Return the (X, Y) coordinate for the center point of the cell that contains the specified text.  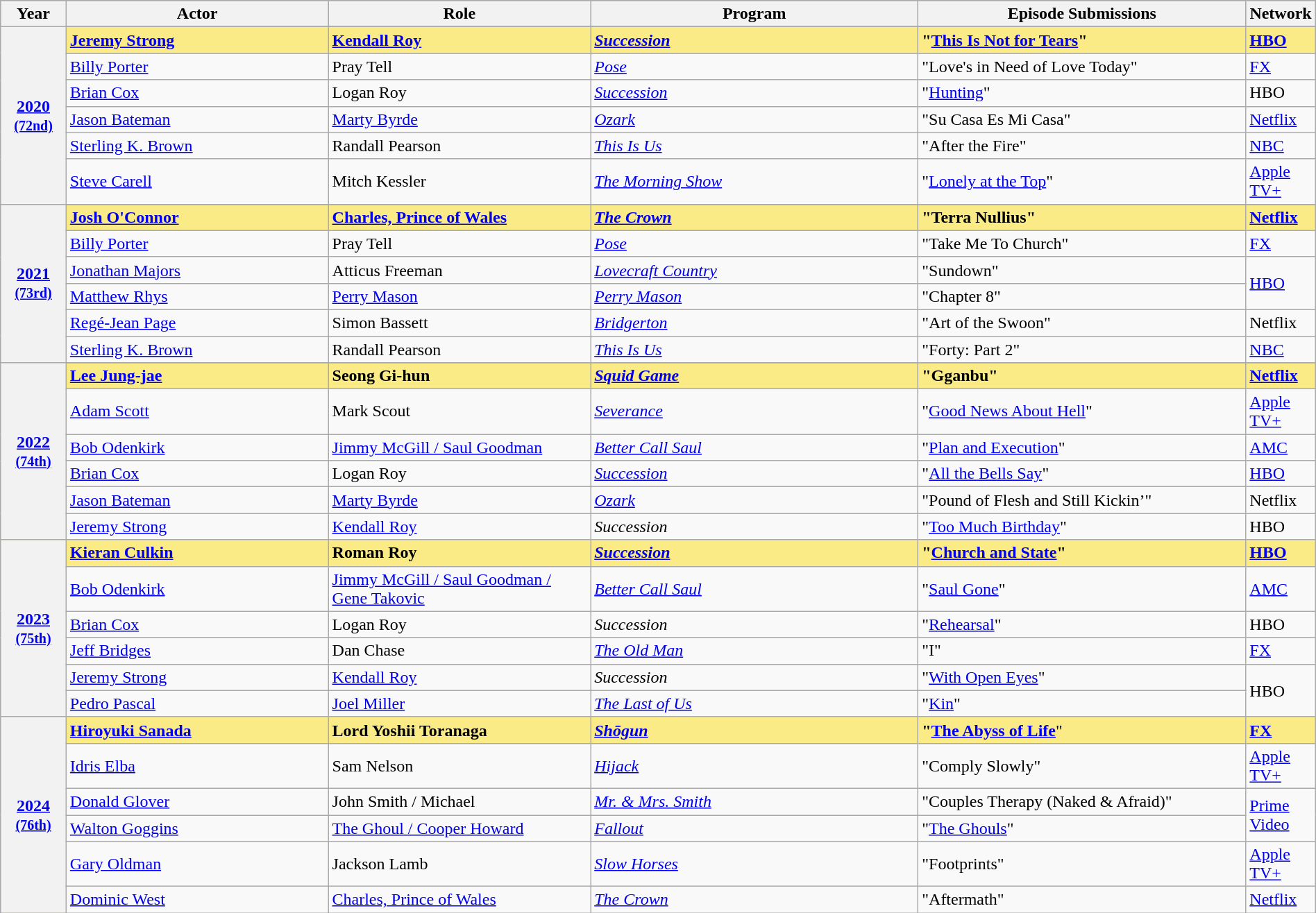
"Chapter 8" (1082, 296)
Pedro Pascal (197, 703)
Mr. & Mrs. Smith (754, 801)
Fallout (754, 828)
2022(74th) (33, 451)
Steve Carell (197, 182)
"Aftermath" (1082, 900)
2021(73rd) (33, 283)
Jackson Lamb (459, 864)
John Smith / Michael (459, 801)
"Comply Slowly" (1082, 766)
"Su Casa Es Mi Casa" (1082, 119)
"Terra Nullius" (1082, 217)
Lovecraft Country (754, 270)
"Footprints" (1082, 864)
"With Open Eyes" (1082, 677)
"I" (1082, 651)
Jimmy McGill / Saul Goodman / Gene Takovic (459, 588)
Seong Gi-hun (459, 376)
Adam Scott (197, 412)
"Art of the Swoon" (1082, 323)
"Couples Therapy (Naked & Afraid)" (1082, 801)
Gary Oldman (197, 864)
"Church and State" (1082, 553)
"Sundown" (1082, 270)
Actor (197, 14)
2023(75th) (33, 629)
The Last of Us (754, 703)
Joel Miller (459, 703)
Simon Bassett (459, 323)
Severance (754, 412)
Network (1281, 14)
Roman Roy (459, 553)
Lee Jung-jae (197, 376)
Josh O'Connor (197, 217)
"This Is Not for Tears" (1082, 40)
"Saul Gone" (1082, 588)
Mitch Kessler (459, 182)
"The Ghouls" (1082, 828)
Dan Chase (459, 651)
Regé-Jean Page (197, 323)
Prime Video (1281, 814)
The Old Man (754, 651)
Donald Glover (197, 801)
"Take Me To Church" (1082, 244)
The Ghoul / Cooper Howard (459, 828)
Matthew Rhys (197, 296)
"Gganbu" (1082, 376)
Kieran Culkin (197, 553)
"Hunting" (1082, 93)
Idris Elba (197, 766)
"Forty: Part 2" (1082, 349)
Jeff Bridges (197, 651)
Program (754, 14)
The Morning Show (754, 182)
Hiroyuki Sanada (197, 730)
Bridgerton (754, 323)
"Lonely at the Top" (1082, 182)
2020(72nd) (33, 115)
Jonathan Majors (197, 270)
Lord Yoshii Toranaga (459, 730)
Dominic West (197, 900)
Walton Goggins (197, 828)
Atticus Freeman (459, 270)
"All the Bells Say" (1082, 474)
"The Abyss of Life" (1082, 730)
2024(76th) (33, 814)
Jimmy McGill / Saul Goodman (459, 447)
Squid Game (754, 376)
Slow Horses (754, 864)
Shōgun (754, 730)
"Good News About Hell" (1082, 412)
"Too Much Birthday" (1082, 527)
"Kin" (1082, 703)
"Love's in Need of Love Today" (1082, 67)
Sam Nelson (459, 766)
Episode Submissions (1082, 14)
"Rehearsal" (1082, 624)
"After the Fire" (1082, 146)
Mark Scout (459, 412)
Hijack (754, 766)
"Pound of Flesh and Still Kickin’" (1082, 500)
"Plan and Execution" (1082, 447)
Role (459, 14)
Year (33, 14)
